Provide the [x, y] coordinate of the cell's center where the given text is located.  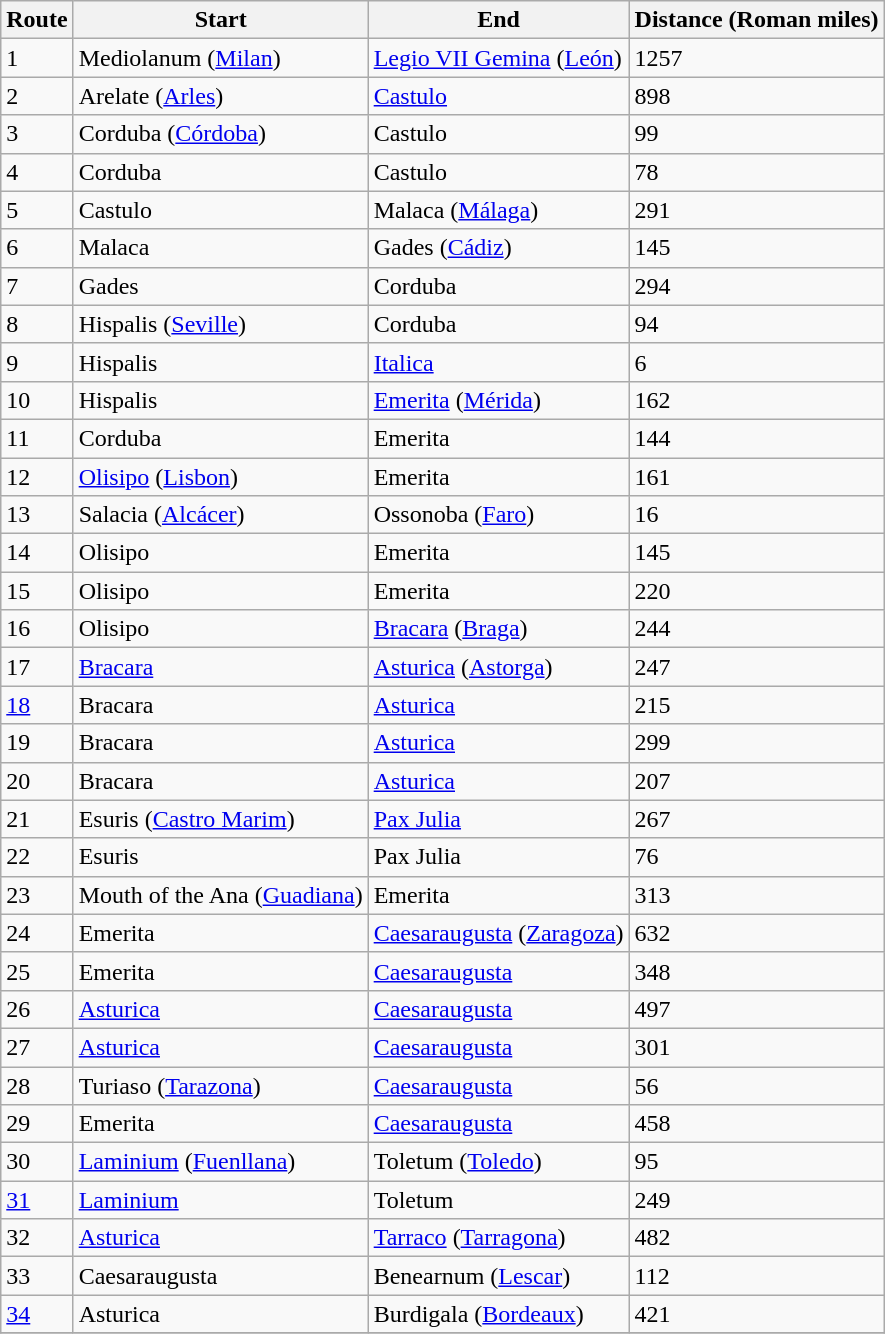
7 [37, 286]
Caesaraugusta (Zaragoza) [498, 933]
31 [37, 1200]
10 [37, 400]
5 [37, 210]
3 [37, 134]
32 [37, 1238]
898 [756, 96]
1 [37, 58]
28 [37, 1085]
22 [37, 857]
11 [37, 438]
144 [756, 438]
76 [756, 857]
632 [756, 933]
112 [756, 1276]
21 [37, 819]
Gades [220, 286]
207 [756, 781]
348 [756, 971]
497 [756, 1009]
Emerita (Mérida) [498, 400]
20 [37, 781]
Ossonoba (Faro) [498, 515]
25 [37, 971]
30 [37, 1162]
291 [756, 210]
Legio VII Gemina (León) [498, 58]
Esuris [220, 857]
215 [756, 705]
Arelate (Arles) [220, 96]
Laminium [220, 1200]
Corduba (Córdoba) [220, 134]
Benearnum (Lescar) [498, 1276]
2 [37, 96]
27 [37, 1047]
14 [37, 553]
Asturica (Astorga) [498, 667]
94 [756, 324]
33 [37, 1276]
19 [37, 743]
Distance (Roman miles) [756, 20]
162 [756, 400]
247 [756, 667]
8 [37, 324]
Esuris (Castro Marim) [220, 819]
17 [37, 667]
End [498, 20]
244 [756, 629]
458 [756, 1124]
299 [756, 743]
Olisipo (Lisbon) [220, 477]
Toletum [498, 1200]
78 [756, 172]
Mouth of the Ana (Guadiana) [220, 895]
Gades (Cádiz) [498, 248]
26 [37, 1009]
Malaca [220, 248]
267 [756, 819]
99 [756, 134]
34 [37, 1314]
23 [37, 895]
249 [756, 1200]
Burdigala (Bordeaux) [498, 1314]
313 [756, 895]
Mediolanum (Milan) [220, 58]
15 [37, 591]
95 [756, 1162]
9 [37, 362]
Toletum (Toledo) [498, 1162]
4 [37, 172]
Italica [498, 362]
12 [37, 477]
Salacia (Alcácer) [220, 515]
1257 [756, 58]
482 [756, 1238]
301 [756, 1047]
294 [756, 286]
Tarraco (Tarragona) [498, 1238]
Route [37, 20]
Malaca (Málaga) [498, 210]
220 [756, 591]
13 [37, 515]
Start [220, 20]
Hispalis (Seville) [220, 324]
Turiaso (Tarazona) [220, 1085]
421 [756, 1314]
24 [37, 933]
18 [37, 705]
56 [756, 1085]
161 [756, 477]
Bracara (Braga) [498, 629]
Laminium (Fuenllana) [220, 1162]
29 [37, 1124]
